Locate the cell with the specified text and output its (X, Y) center coordinate. 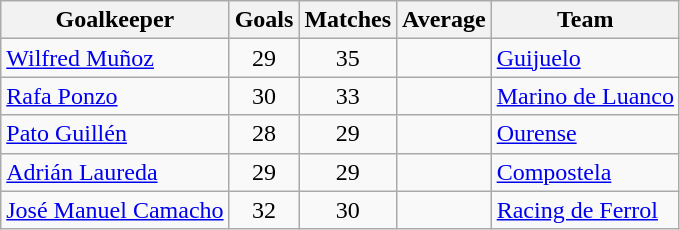
Goalkeeper (115, 20)
Adrián Laureda (115, 172)
Racing de Ferrol (585, 210)
Marino de Luanco (585, 96)
Rafa Ponzo (115, 96)
33 (348, 96)
José Manuel Camacho (115, 210)
35 (348, 58)
28 (264, 134)
Wilfred Muñoz (115, 58)
Guijuelo (585, 58)
Pato Guillén (115, 134)
Matches (348, 20)
Ourense (585, 134)
Team (585, 20)
Compostela (585, 172)
Average (444, 20)
Goals (264, 20)
32 (264, 210)
